Scan for the cell matching the given text and deliver its [X, Y] coordinate at center. 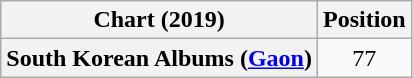
South Korean Albums (Gaon) [160, 58]
Position [364, 20]
77 [364, 58]
Chart (2019) [160, 20]
